Identify which cell holds the provided text, then report its [X, Y] central coordinate. 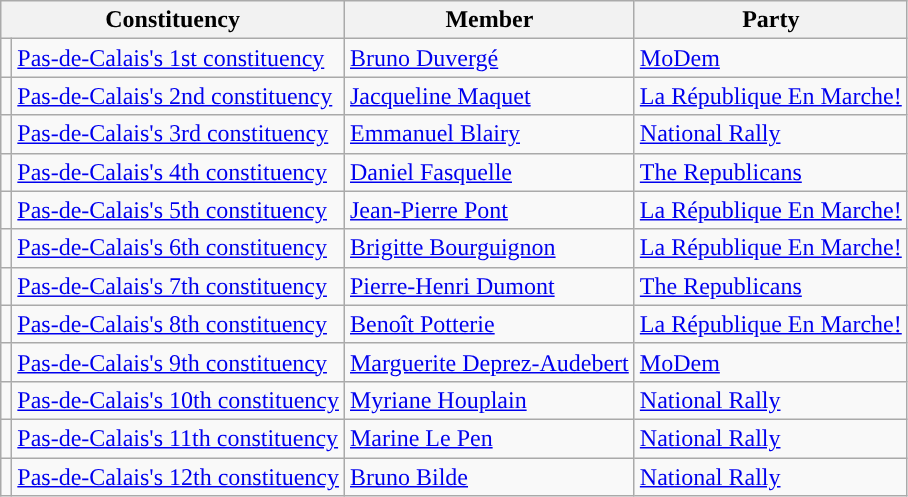
Benoît Potterie [489, 324]
Pas-de-Calais's 12th constituency [178, 477]
Pas-de-Calais's 2nd constituency [178, 96]
Constituency [173, 20]
Pas-de-Calais's 4th constituency [178, 172]
Member [489, 20]
Pas-de-Calais's 3rd constituency [178, 134]
Marguerite Deprez-Audebert [489, 362]
Emmanuel Blairy [489, 134]
Pierre-Henri Dumont [489, 286]
Pas-de-Calais's 5th constituency [178, 210]
Pas-de-Calais's 11th constituency [178, 438]
Jean-Pierre Pont [489, 210]
Jacqueline Maquet [489, 96]
Party [770, 20]
Pas-de-Calais's 10th constituency [178, 400]
Daniel Fasquelle [489, 172]
Bruno Duvergé [489, 58]
Pas-de-Calais's 8th constituency [178, 324]
Pas-de-Calais's 1st constituency [178, 58]
Pas-de-Calais's 9th constituency [178, 362]
Myriane Houplain [489, 400]
Bruno Bilde [489, 477]
Brigitte Bourguignon [489, 248]
Marine Le Pen [489, 438]
Pas-de-Calais's 6th constituency [178, 248]
Pas-de-Calais's 7th constituency [178, 286]
